Capture the cell that displays the provided text and extract its (X, Y) central coordinate. 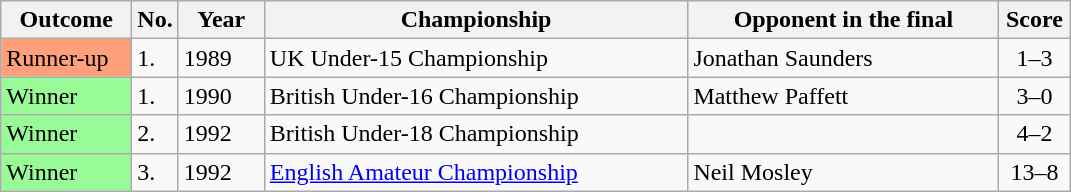
1990 (221, 96)
3–0 (1034, 96)
English Amateur Championship (476, 172)
Runner-up (66, 58)
Opponent in the final (844, 20)
Year (221, 20)
Matthew Paffett (844, 96)
Championship (476, 20)
4–2 (1034, 134)
No. (155, 20)
Neil Mosley (844, 172)
3. (155, 172)
Score (1034, 20)
British Under-16 Championship (476, 96)
Outcome (66, 20)
13–8 (1034, 172)
Jonathan Saunders (844, 58)
UK Under-15 Championship (476, 58)
1989 (221, 58)
1–3 (1034, 58)
British Under-18 Championship (476, 134)
2. (155, 134)
